Return [X, Y] of the center of cell containing provided text 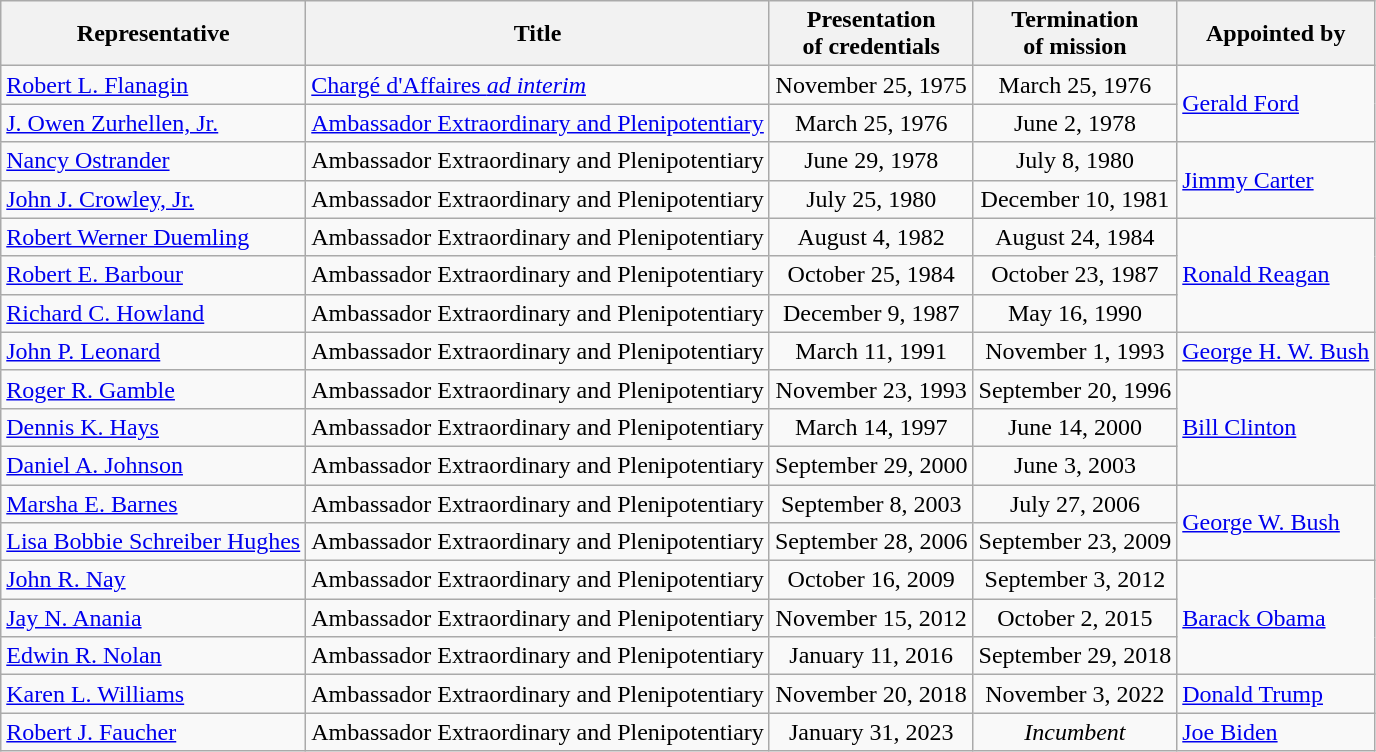
John R. Nay [154, 580]
Robert J. Faucher [154, 732]
Terminationof mission [1075, 34]
August 24, 1984 [1075, 237]
Robert L. Flanagin [154, 85]
Robert Werner Duemling [154, 237]
October 23, 1987 [1075, 275]
Dennis K. Hays [154, 427]
September 23, 2009 [1075, 542]
June 29, 1978 [871, 161]
November 20, 2018 [871, 694]
J. Owen Zurhellen, Jr. [154, 123]
October 16, 2009 [871, 580]
Bill Clinton [1276, 427]
Chargé d'Affaires ad interim [538, 85]
Lisa Bobbie Schreiber Hughes [154, 542]
Title [538, 34]
Karen L. Williams [154, 694]
July 25, 1980 [871, 199]
George H. W. Bush [1276, 351]
John J. Crowley, Jr. [154, 199]
Daniel A. Johnson [154, 465]
September 28, 2006 [871, 542]
March 11, 1991 [871, 351]
Presentationof credentials [871, 34]
October 25, 1984 [871, 275]
John P. Leonard [154, 351]
November 3, 2022 [1075, 694]
Robert E. Barbour [154, 275]
September 29, 2000 [871, 465]
Jimmy Carter [1276, 180]
George W. Bush [1276, 522]
January 11, 2016 [871, 656]
Ronald Reagan [1276, 275]
November 23, 1993 [871, 389]
Barack Obama [1276, 618]
Edwin R. Nolan [154, 656]
September 29, 2018 [1075, 656]
March 14, 1997 [871, 427]
November 15, 2012 [871, 618]
Incumbent [1075, 732]
August 4, 1982 [871, 237]
Joe Biden [1276, 732]
November 1, 1993 [1075, 351]
December 10, 1981 [1075, 199]
June 2, 1978 [1075, 123]
December 9, 1987 [871, 313]
Nancy Ostrander [154, 161]
September 3, 2012 [1075, 580]
November 25, 1975 [871, 85]
September 20, 1996 [1075, 389]
Roger R. Gamble [154, 389]
July 27, 2006 [1075, 503]
October 2, 2015 [1075, 618]
Marsha E. Barnes [154, 503]
Representative [154, 34]
Donald Trump [1276, 694]
May 16, 1990 [1075, 313]
June 3, 2003 [1075, 465]
Appointed by [1276, 34]
Richard C. Howland [154, 313]
Jay N. Anania [154, 618]
Gerald Ford [1276, 104]
July 8, 1980 [1075, 161]
January 31, 2023 [871, 732]
September 8, 2003 [871, 503]
June 14, 2000 [1075, 427]
